Determine the [x, y] coordinate at the center of the cell enclosing the given text.  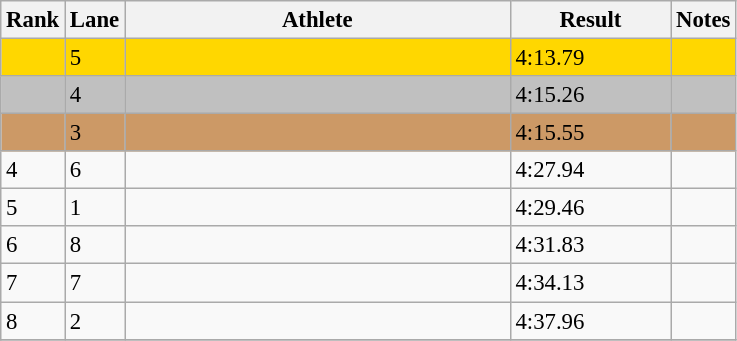
4:34.13 [590, 283]
4:13.79 [590, 58]
Rank [33, 20]
4:29.46 [590, 208]
3 [95, 133]
Athlete [318, 20]
4:31.83 [590, 245]
Lane [95, 20]
2 [95, 321]
Notes [704, 20]
4:27.94 [590, 170]
1 [95, 208]
4:15.26 [590, 95]
4:37.96 [590, 321]
Result [590, 20]
4:15.55 [590, 133]
